Identify which cell holds the provided text, then report its [x, y] central coordinate. 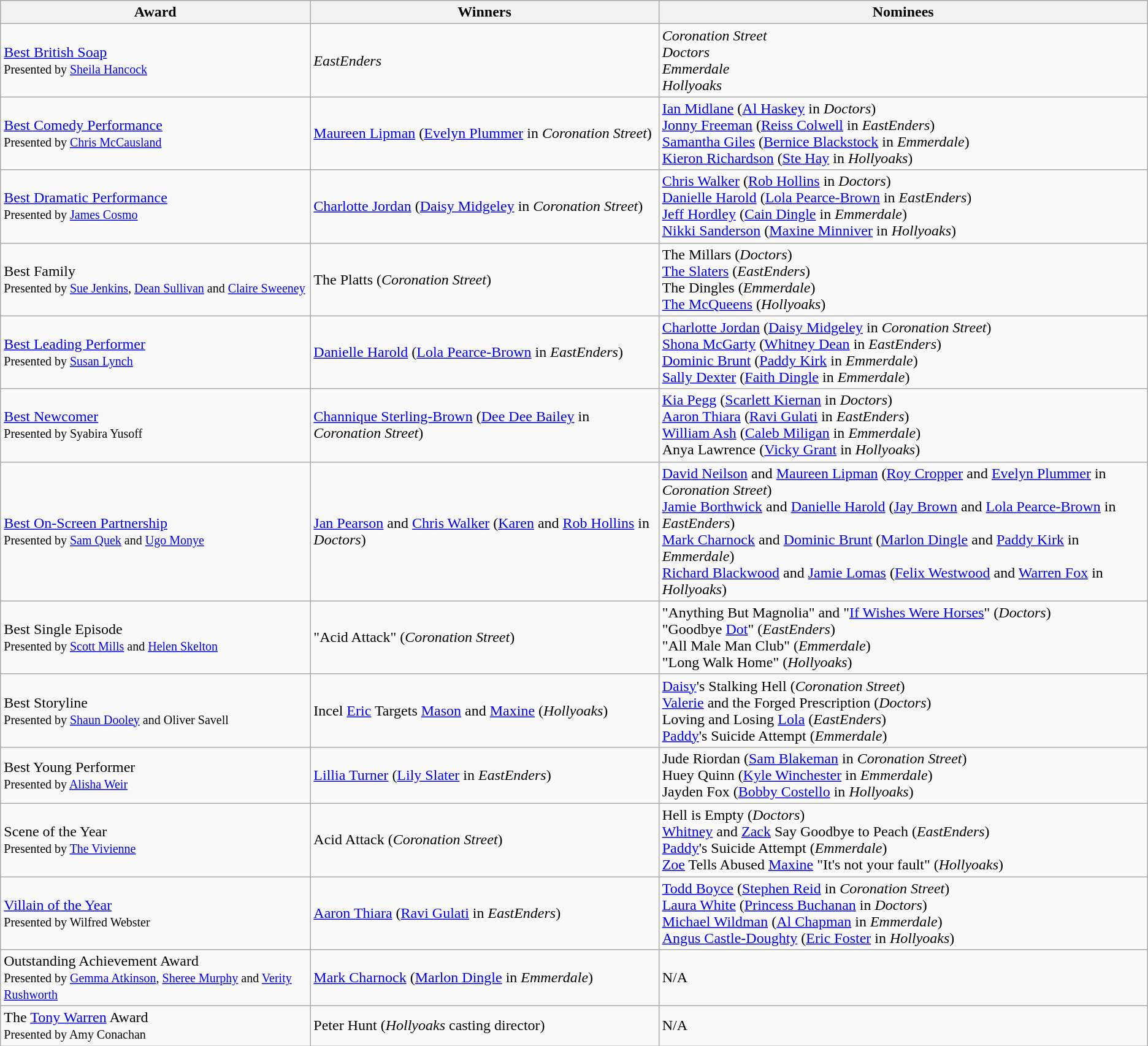
Best Young PerformerPresented by Alisha Weir [156, 775]
Best FamilyPresented by Sue Jenkins, Dean Sullivan and Claire Sweeney [156, 280]
Channique Sterling-Brown (Dee Dee Bailey in Coronation Street) [484, 426]
Best Leading PerformerPresented by Susan Lynch [156, 352]
Mark Charnock (Marlon Dingle in Emmerdale) [484, 978]
Best NewcomerPresented by Syabira Yusoff [156, 426]
Outstanding Achievement AwardPresented by Gemma Atkinson, Sheree Murphy and Verity Rushworth [156, 978]
Villain of the YearPresented by Wilfred Webster [156, 914]
The Platts (Coronation Street) [484, 280]
"Acid Attack" (Coronation Street) [484, 638]
Best StorylinePresented by Shaun Dooley and Oliver Savell [156, 710]
The Tony Warren AwardPresented by Amy Conachan [156, 1026]
Incel Eric Targets Mason and Maxine (Hollyoaks) [484, 710]
Jude Riordan (Sam Blakeman in Coronation Street) Huey Quinn (Kyle Winchester in Emmerdale) Jayden Fox (Bobby Costello in Hollyoaks) [903, 775]
Best On-Screen PartnershipPresented by Sam Quek and Ugo Monye [156, 531]
Danielle Harold (Lola Pearce-Brown in EastEnders) [484, 352]
"Anything But Magnolia" and "If Wishes Were Horses" (Doctors) "Goodbye Dot" (EastEnders) "All Male Man Club" (Emmerdale) "Long Walk Home" (Hollyoaks) [903, 638]
Scene of the YearPresented by The Vivienne [156, 840]
Award [156, 12]
Best Comedy PerformancePresented by Chris McCausland [156, 134]
Jan Pearson and Chris Walker (Karen and Rob Hollins in Doctors) [484, 531]
Nominees [903, 12]
Charlotte Jordan (Daisy Midgeley in Coronation Street) [484, 206]
Acid Attack (Coronation Street) [484, 840]
Aaron Thiara (Ravi Gulati in EastEnders) [484, 914]
Coronation Street Doctors Emmerdale Hollyoaks [903, 60]
Winners [484, 12]
Maureen Lipman (Evelyn Plummer in Coronation Street) [484, 134]
Best Dramatic PerformancePresented by James Cosmo [156, 206]
Best British SoapPresented by Sheila Hancock [156, 60]
Best Single EpisodePresented by Scott Mills and Helen Skelton [156, 638]
Lillia Turner (Lily Slater in EastEnders) [484, 775]
The Millars (Doctors) The Slaters (EastEnders) The Dingles (Emmerdale) The McQueens (Hollyoaks) [903, 280]
EastEnders [484, 60]
Peter Hunt (Hollyoaks casting director) [484, 1026]
